Locate the cell with the specified text and output its (X, Y) center coordinate. 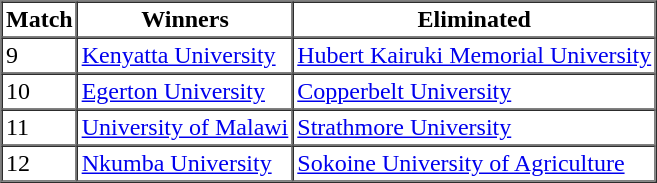
Nkumba University (185, 164)
Egerton University (185, 92)
Kenyatta University (185, 56)
Match (40, 20)
Copperbelt University (474, 92)
Strathmore University (474, 128)
10 (40, 92)
Eliminated (474, 20)
11 (40, 128)
Sokoine University of Agriculture (474, 164)
9 (40, 56)
Winners (185, 20)
12 (40, 164)
Hubert Kairuki Memorial University (474, 56)
University of Malawi (185, 128)
